Identify which cell holds the provided text, then report its [x, y] central coordinate. 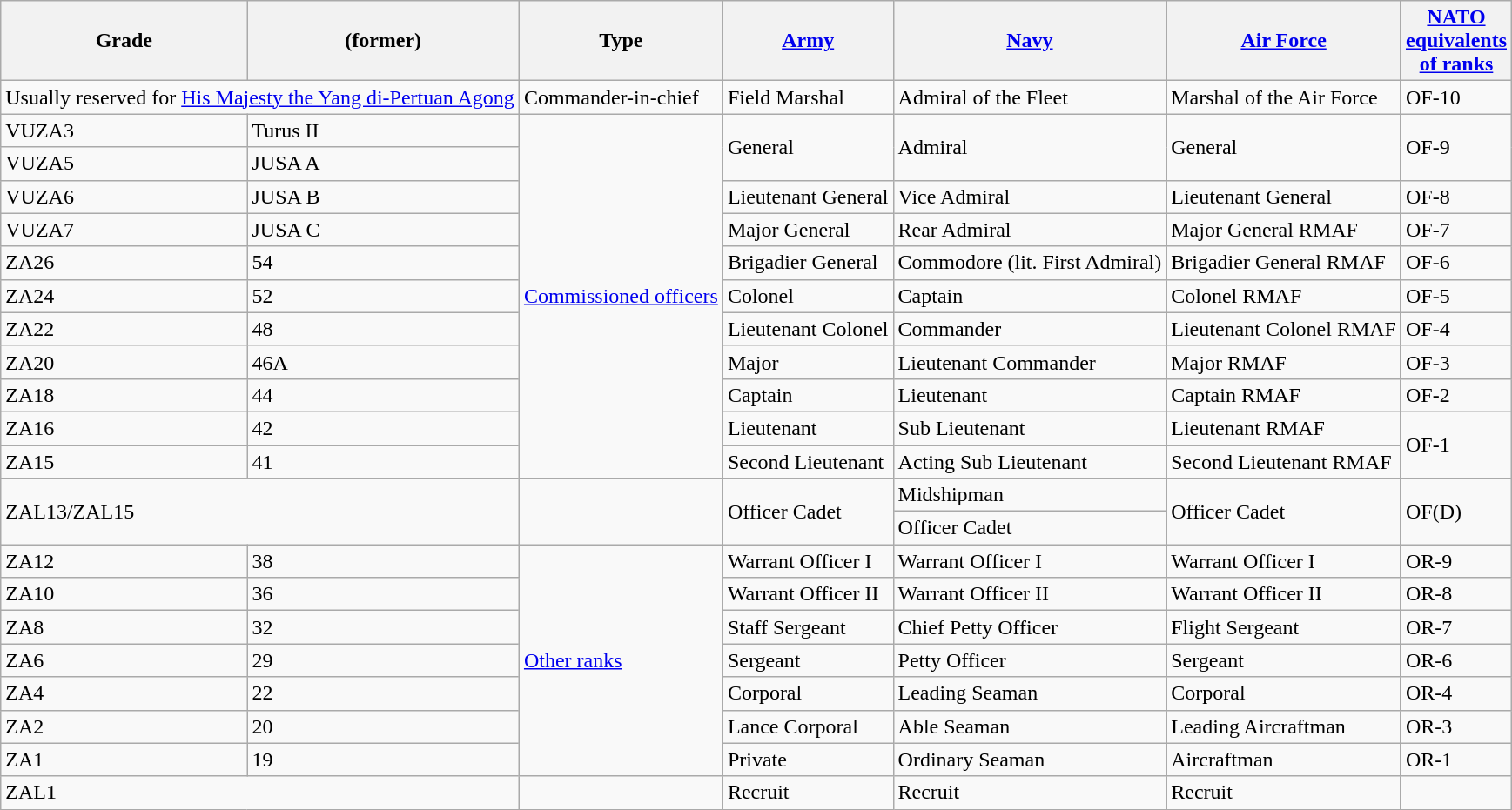
Other ranks [621, 660]
OF-2 [1455, 395]
OF-5 [1455, 296]
Major [808, 362]
ZA26 [124, 263]
OR-9 [1455, 561]
Lieutenant Commander [1030, 362]
Marshal of the Air Force [1284, 97]
19 [383, 760]
Brigadier General RMAF [1284, 263]
Private [808, 760]
Lance Corporal [808, 726]
ZA15 [124, 462]
52 [383, 296]
Able Seaman [1030, 726]
Major General RMAF [1284, 230]
46A [383, 362]
ZA24 [124, 296]
41 [383, 462]
48 [383, 329]
Vice Admiral [1030, 197]
OF-6 [1455, 263]
Major RMAF [1284, 362]
ZA4 [124, 693]
ZA16 [124, 428]
Captain RMAF [1284, 395]
ZAL13/ZAL15 [260, 512]
Second Lieutenant RMAF [1284, 462]
OR-3 [1455, 726]
ZA22 [124, 329]
Lieutenant Colonel [808, 329]
Air Force [1284, 41]
Midshipman [1030, 495]
Brigadier General [808, 263]
ZA10 [124, 594]
ZA6 [124, 660]
54 [383, 263]
OF-4 [1455, 329]
Usually reserved for His Majesty the Yang di-Pertuan Agong [260, 97]
JUSA C [383, 230]
ZA20 [124, 362]
Lieutenant RMAF [1284, 428]
29 [383, 660]
Commissioned officers [621, 296]
VUZA5 [124, 164]
OR-4 [1455, 693]
Admiral [1030, 147]
Aircraftman [1284, 760]
Admiral of the Fleet [1030, 97]
Ordinary Seaman [1030, 760]
OF-1 [1455, 445]
Commander [1030, 329]
Major General [808, 230]
NATOequivalentsof ranks [1455, 41]
Turus II [383, 131]
Chief Petty Officer [1030, 627]
VUZA6 [124, 197]
20 [383, 726]
Flight Sergeant [1284, 627]
32 [383, 627]
Army [808, 41]
OF-8 [1455, 197]
Field Marshal [808, 97]
OR-7 [1455, 627]
Colonel RMAF [1284, 296]
VUZA3 [124, 131]
38 [383, 561]
Navy [1030, 41]
(former) [383, 41]
OF(D) [1455, 512]
ZA12 [124, 561]
Leading Seaman [1030, 693]
Commodore (lit. First Admiral) [1030, 263]
Sub Lieutenant [1030, 428]
Colonel [808, 296]
OF-7 [1455, 230]
Grade [124, 41]
OF-3 [1455, 362]
Acting Sub Lieutenant [1030, 462]
JUSA B [383, 197]
42 [383, 428]
OF-10 [1455, 97]
ZA1 [124, 760]
ZAL1 [260, 793]
ZA18 [124, 395]
44 [383, 395]
ZA2 [124, 726]
ZA8 [124, 627]
Rear Admiral [1030, 230]
Lieutenant Colonel RMAF [1284, 329]
22 [383, 693]
OR-1 [1455, 760]
OR-6 [1455, 660]
JUSA A [383, 164]
Staff Sergeant [808, 627]
Petty Officer [1030, 660]
Commander-in-chief [621, 97]
Second Lieutenant [808, 462]
Leading Aircraftman [1284, 726]
OF-9 [1455, 147]
Type [621, 41]
36 [383, 594]
OR-8 [1455, 594]
VUZA7 [124, 230]
